Extract the [X, Y] coordinate from the center of the cell holding the provided text.  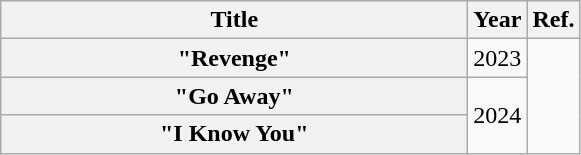
"I Know You" [234, 134]
2024 [498, 115]
Title [234, 20]
Year [498, 20]
2023 [498, 58]
"Revenge" [234, 58]
"Go Away" [234, 96]
Ref. [554, 20]
